Pinpoint the cell where the given text exists, returning its (X, Y) midpoint coordinate. 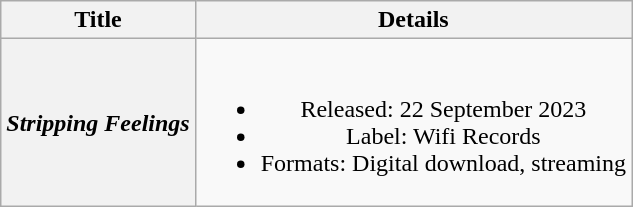
Released: 22 September 2023Label: Wifi RecordsFormats: Digital download, streaming (413, 122)
Title (98, 20)
Stripping Feelings (98, 122)
Details (413, 20)
